From the cell containing the given text, extract its center point as [X, Y] coordinate. 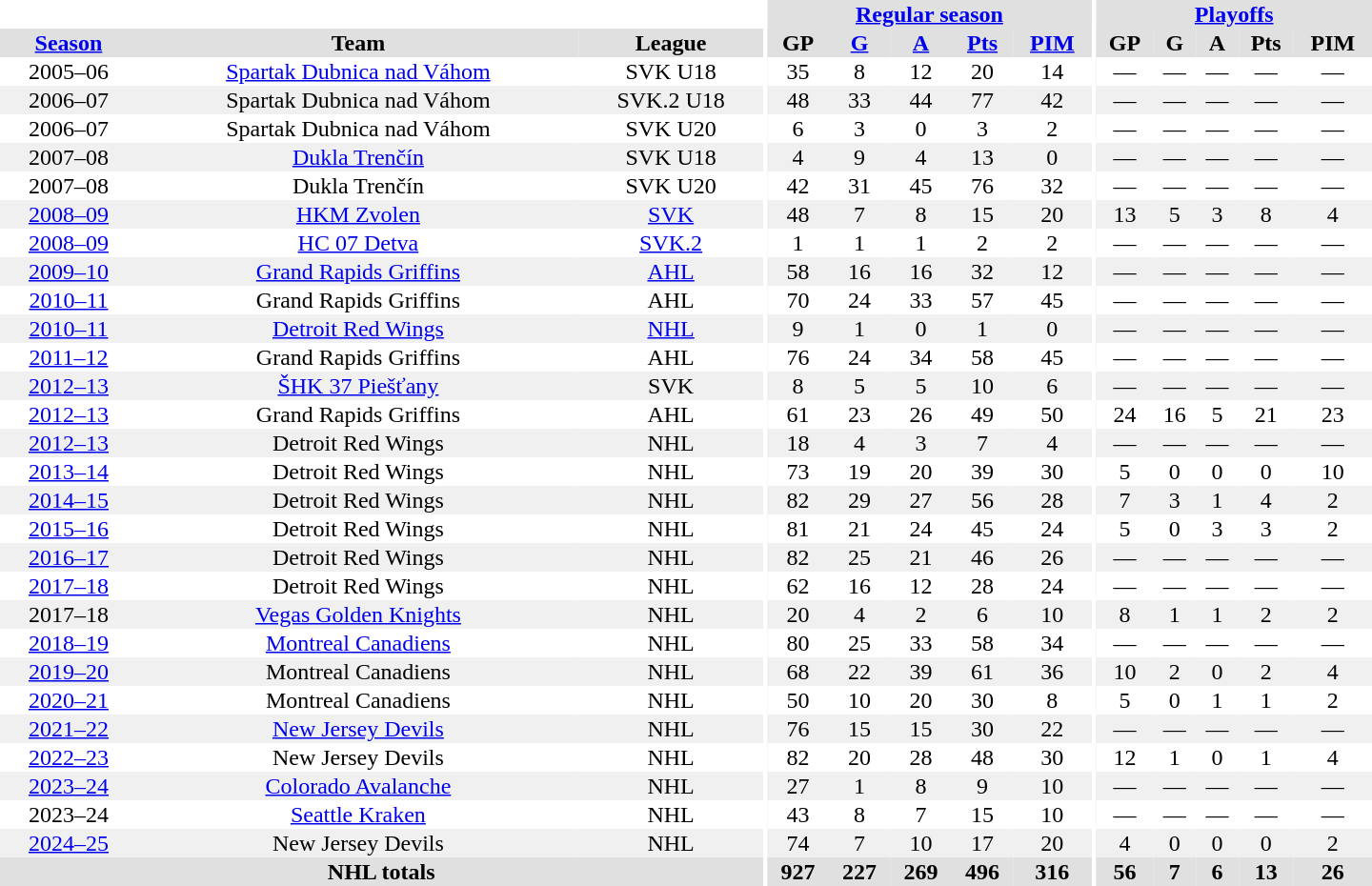
14 [1052, 71]
2005–06 [69, 71]
73 [797, 472]
81 [797, 529]
HKM Zvolen [358, 214]
Colorado Avalanche [358, 786]
SVK.2 [671, 243]
2022–23 [69, 757]
74 [797, 843]
44 [920, 100]
NHL totals [381, 872]
29 [859, 500]
Season [69, 43]
2014–15 [69, 500]
2015–16 [69, 529]
SVK.2 U18 [671, 100]
31 [859, 186]
316 [1052, 872]
ŠHK 37 Piešťany [358, 386]
Playoffs [1234, 14]
17 [982, 843]
35 [797, 71]
2009–10 [69, 272]
Seattle Kraken [358, 815]
2019–20 [69, 672]
2021–22 [69, 729]
43 [797, 815]
57 [982, 300]
HC 07 Detva [358, 243]
227 [859, 872]
2020–21 [69, 700]
19 [859, 472]
36 [1052, 672]
80 [797, 643]
2018–19 [69, 643]
77 [982, 100]
49 [982, 414]
496 [982, 872]
League [671, 43]
2016–17 [69, 557]
2024–25 [69, 843]
18 [797, 443]
2011–12 [69, 357]
62 [797, 586]
Team [358, 43]
Regular season [929, 14]
68 [797, 672]
927 [797, 872]
70 [797, 300]
46 [982, 557]
Vegas Golden Knights [358, 614]
269 [920, 872]
2013–14 [69, 472]
